Output the [X, Y] coordinate of the center of the cell containing the given text.  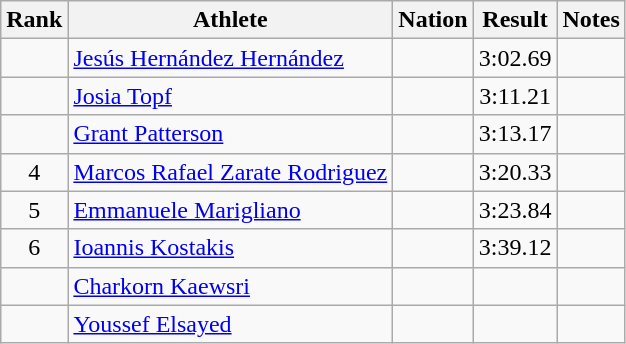
3:11.21 [515, 96]
3:23.84 [515, 210]
Rank [34, 20]
4 [34, 172]
Nation [433, 20]
3:02.69 [515, 58]
Jesús Hernández Hernández [230, 58]
Grant Patterson [230, 134]
6 [34, 248]
3:13.17 [515, 134]
Athlete [230, 20]
3:39.12 [515, 248]
Emmanuele Marigliano [230, 210]
Ioannis Kostakis [230, 248]
Marcos Rafael Zarate Rodriguez [230, 172]
Josia Topf [230, 96]
Charkorn Kaewsri [230, 286]
Notes [591, 20]
Youssef Elsayed [230, 324]
5 [34, 210]
Result [515, 20]
3:20.33 [515, 172]
